For the text-containing cell, return its midpoint in (X, Y) coordinate format. 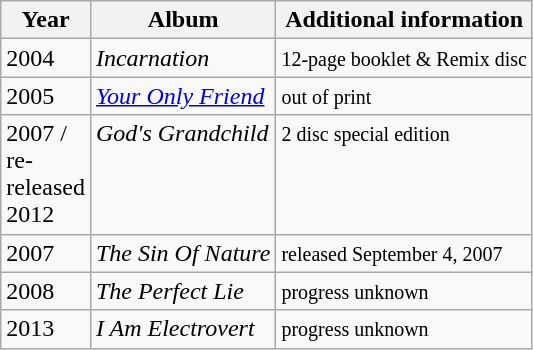
Additional information (404, 20)
Album (183, 20)
The Perfect Lie (183, 291)
2005 (46, 96)
2007 (46, 253)
Your Only Friend (183, 96)
Year (46, 20)
2007 / re-released 2012 (46, 174)
2004 (46, 58)
God's Grandchild (183, 174)
The Sin Of Nature (183, 253)
2008 (46, 291)
2 disc special edition (404, 174)
Incarnation (183, 58)
out of print (404, 96)
released September 4, 2007 (404, 253)
12-page booklet & Remix disc (404, 58)
2013 (46, 329)
I Am Electrovert (183, 329)
